Detect which cell encompasses the target text, then output its (X, Y) center coordinate. 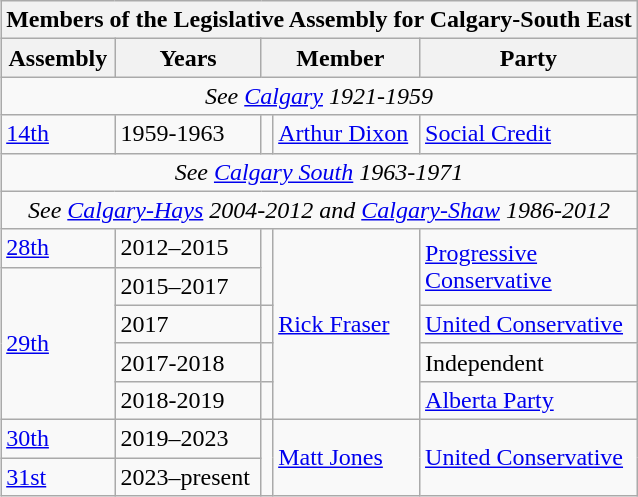
14th (58, 134)
See Calgary South 1963-1971 (320, 172)
ProgressiveConservative (529, 267)
30th (58, 438)
2012–2015 (188, 248)
2018-2019 (188, 400)
2023–present (188, 477)
Rick Fraser (346, 324)
31st (58, 477)
29th (58, 343)
2015–2017 (188, 286)
Independent (529, 362)
Assembly (58, 58)
Members of the Legislative Assembly for Calgary-South East (320, 20)
Arthur Dixon (346, 134)
2017 (188, 324)
28th (58, 248)
2019–2023 (188, 438)
See Calgary 1921-1959 (320, 96)
2017-2018 (188, 362)
Social Credit (529, 134)
See Calgary-Hays 2004-2012 and Calgary-Shaw 1986-2012 (320, 210)
Years (188, 58)
1959-1963 (188, 134)
Alberta Party (529, 400)
Matt Jones (346, 457)
Party (529, 58)
Member (340, 58)
